Detect which cell encompasses the target text, then output its [X, Y] center coordinate. 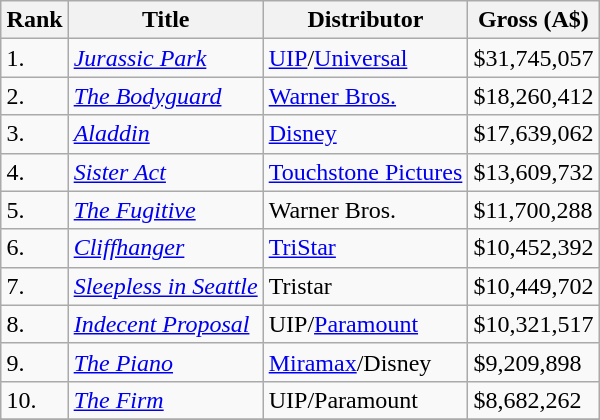
4. [34, 172]
The Piano [166, 362]
Title [166, 20]
5. [34, 210]
7. [34, 286]
10. [34, 400]
1. [34, 58]
9. [34, 362]
$9,209,898 [534, 362]
Tristar [366, 286]
Rank [34, 20]
2. [34, 96]
Miramax/Disney [366, 362]
$31,745,057 [534, 58]
The Bodyguard [166, 96]
$18,260,412 [534, 96]
Distributor [366, 20]
$11,700,288 [534, 210]
Aladdin [166, 134]
$10,452,392 [534, 248]
UIP/Universal [366, 58]
The Firm [166, 400]
$10,449,702 [534, 286]
Indecent Proposal [166, 324]
8. [34, 324]
$13,609,732 [534, 172]
Jurassic Park [166, 58]
3. [34, 134]
Cliffhanger [166, 248]
$10,321,517 [534, 324]
TriStar [366, 248]
$8,682,262 [534, 400]
Touchstone Pictures [366, 172]
Sister Act [166, 172]
$17,639,062 [534, 134]
6. [34, 248]
Sleepless in Seattle [166, 286]
Disney [366, 134]
The Fugitive [166, 210]
Gross (A$) [534, 20]
